Search for the cell housing the specified text and yield its (x, y) center coordinate. 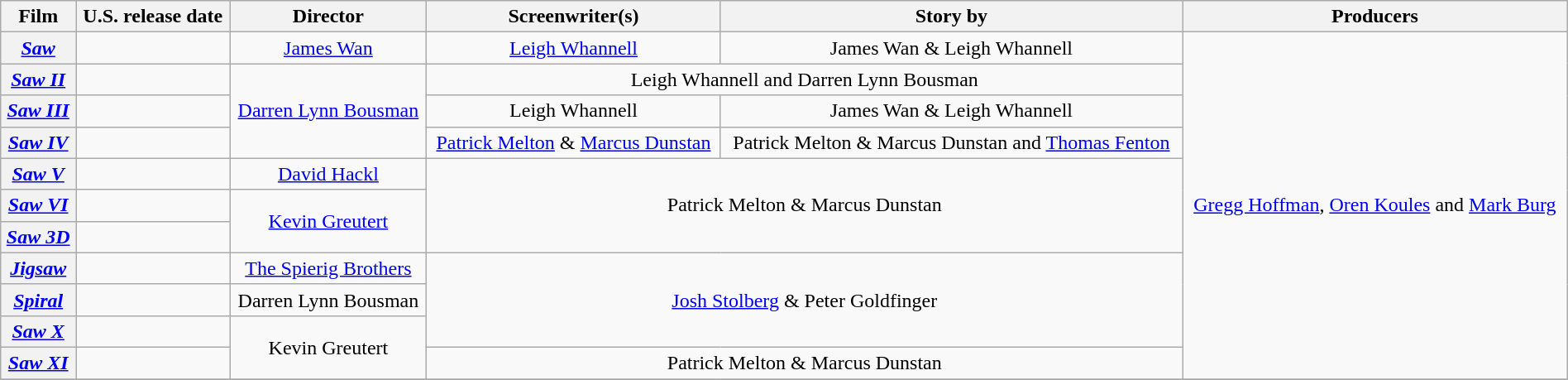
Saw (38, 48)
Saw V (38, 174)
Saw VI (38, 205)
Saw 3D (38, 237)
Saw XI (38, 363)
U.S. release date (153, 17)
Gregg Hoffman, Oren Koules and Mark Burg (1375, 205)
Producers (1375, 17)
Saw III (38, 111)
Leigh Whannell and Darren Lynn Bousman (805, 79)
Patrick Melton & Marcus Dunstan and Thomas Fenton (951, 142)
Saw X (38, 331)
David Hackl (328, 174)
The Spierig Brothers (328, 268)
Film (38, 17)
Jigsaw (38, 268)
Josh Stolberg & Peter Goldfinger (805, 300)
Saw II (38, 79)
Director (328, 17)
Spiral (38, 300)
James Wan (328, 48)
Story by (951, 17)
Saw IV (38, 142)
Screenwriter(s) (574, 17)
